Find where the given text appears and provide that cell's center as [X, Y] coordinate. 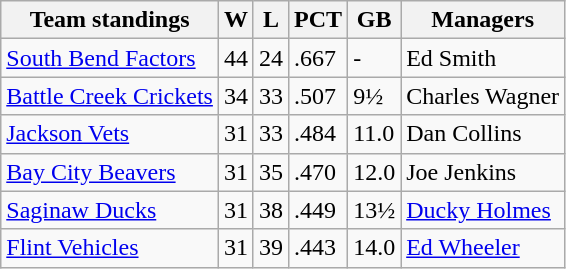
44 [236, 58]
.443 [318, 248]
Joe Jenkins [483, 172]
W [236, 20]
Managers [483, 20]
Saginaw Ducks [110, 210]
13½ [374, 210]
39 [270, 248]
.484 [318, 134]
34 [236, 96]
.667 [318, 58]
9½ [374, 96]
.470 [318, 172]
24 [270, 58]
Bay City Beavers [110, 172]
11.0 [374, 134]
Dan Collins [483, 134]
38 [270, 210]
Ed Wheeler [483, 248]
GB [374, 20]
South Bend Factors [110, 58]
.507 [318, 96]
.449 [318, 210]
L [270, 20]
Ed Smith [483, 58]
Charles Wagner [483, 96]
PCT [318, 20]
- [374, 58]
12.0 [374, 172]
35 [270, 172]
Jackson Vets [110, 134]
14.0 [374, 248]
Flint Vehicles [110, 248]
Team standings [110, 20]
Ducky Holmes [483, 210]
Battle Creek Crickets [110, 96]
